Scan for the cell matching the given text and deliver its (X, Y) coordinate at center. 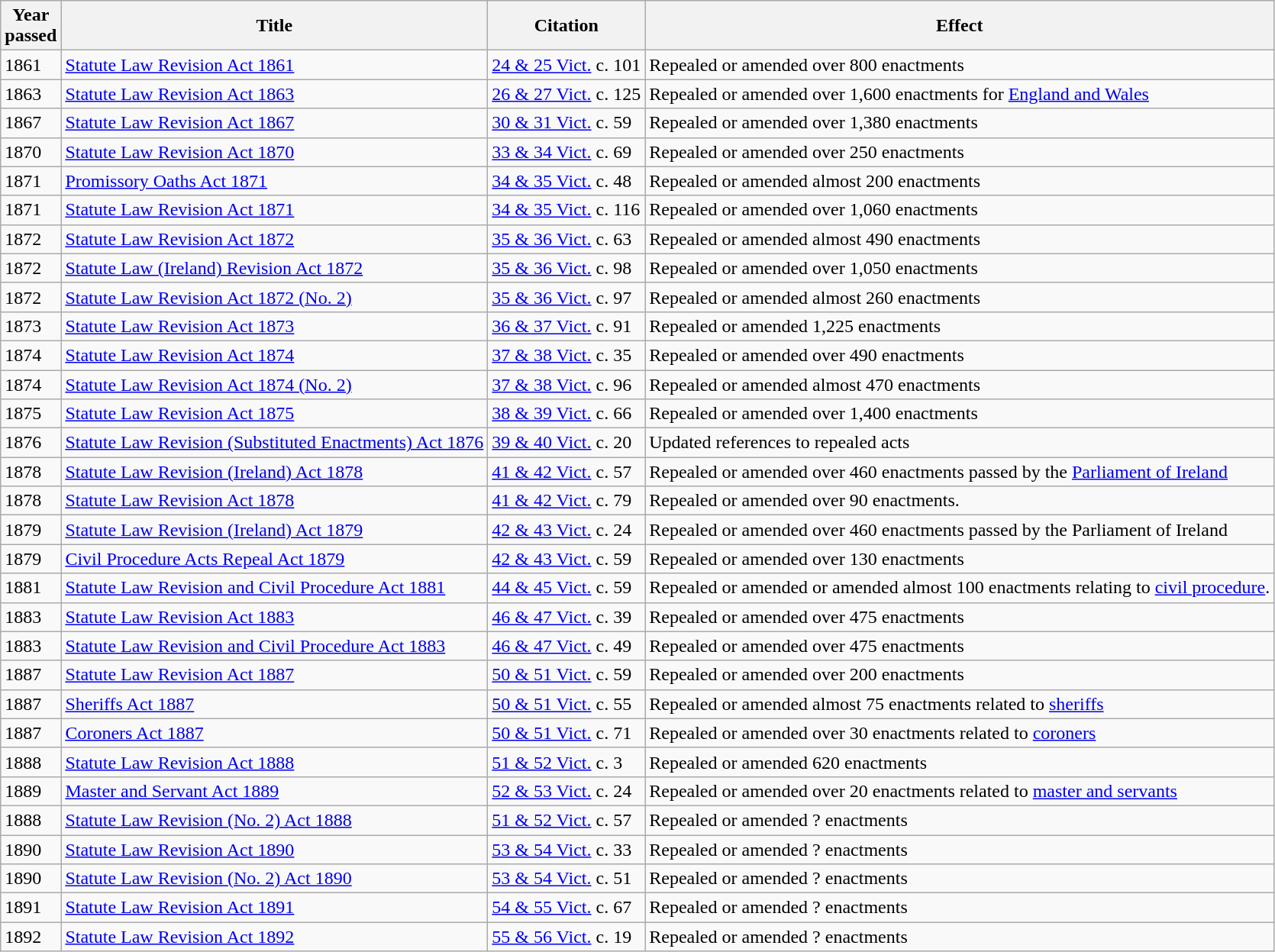
Repealed or amended over 1,060 enactments (960, 210)
Title (275, 26)
Repealed or amended over 30 enactments related to coroners (960, 733)
Repealed or amended over 1,600 enactments for England and Wales (960, 94)
50 & 51 Vict. c. 55 (566, 704)
1867 (31, 123)
Statute Law Revision Act 1874 (No. 2) (275, 384)
Promissory Oaths Act 1871 (275, 181)
Repealed or amended almost 75 enactments related to sheriffs (960, 704)
1891 (31, 908)
Statute Law Revision Act 1875 (275, 414)
Civil Procedure Acts Repeal Act 1879 (275, 559)
Statute Law Revision Act 1861 (275, 65)
Repealed or amended almost 490 enactments (960, 239)
Repealed or amended almost 260 enactments (960, 297)
51 & 52 Vict. c. 3 (566, 762)
Repealed or amended over 130 enactments (960, 559)
Statute Law Revision Act 1874 (275, 355)
39 & 40 Vict. c. 20 (566, 443)
1892 (31, 937)
Statute Law Revision Act 1887 (275, 675)
Statute Law Revision Act 1872 (No. 2) (275, 297)
30 & 31 Vict. c. 59 (566, 123)
46 & 47 Vict. c. 49 (566, 646)
42 & 43 Vict. c. 24 (566, 530)
36 & 37 Vict. c. 91 (566, 326)
51 & 52 Vict. c. 57 (566, 820)
Statute Law (Ireland) Revision Act 1872 (275, 268)
Effect (960, 26)
Repealed or amended over 490 enactments (960, 355)
1861 (31, 65)
Repealed or amended 620 enactments (960, 762)
Statute Law Revision Act 1867 (275, 123)
Repealed or amended over 250 enactments (960, 152)
1876 (31, 443)
Sheriffs Act 1887 (275, 704)
Statute Law Revision and Civil Procedure Act 1883 (275, 646)
1863 (31, 94)
Repealed or amended 1,225 enactments (960, 326)
Repealed or amended almost 470 enactments (960, 384)
Statute Law Revision Act 1873 (275, 326)
34 & 35 Vict. c. 116 (566, 210)
1870 (31, 152)
24 & 25 Vict. c. 101 (566, 65)
Repealed or amended over 800 enactments (960, 65)
1881 (31, 588)
35 & 36 Vict. c. 63 (566, 239)
Statute Law Revision Act 1890 (275, 850)
Updated references to repealed acts (960, 443)
38 & 39 Vict. c. 66 (566, 414)
37 & 38 Vict. c. 96 (566, 384)
Statute Law Revision Act 1883 (275, 617)
1889 (31, 791)
37 & 38 Vict. c. 35 (566, 355)
55 & 56 Vict. c. 19 (566, 937)
Statute Law Revision Act 1892 (275, 937)
53 & 54 Vict. c. 33 (566, 850)
Statute Law Revision and Civil Procedure Act 1881 (275, 588)
53 & 54 Vict. c. 51 (566, 879)
Repealed or amended over 90 enactments. (960, 501)
52 & 53 Vict. c. 24 (566, 791)
54 & 55 Vict. c. 67 (566, 908)
Statute Law Revision Act 1863 (275, 94)
42 & 43 Vict. c. 59 (566, 559)
35 & 36 Vict. c. 98 (566, 268)
Statute Law Revision (Ireland) Act 1879 (275, 530)
50 & 51 Vict. c. 59 (566, 675)
46 & 47 Vict. c. 39 (566, 617)
Statute Law Revision Act 1891 (275, 908)
33 & 34 Vict. c. 69 (566, 152)
Statute Law Revision (No. 2) Act 1888 (275, 820)
Repealed or amended over 1,380 enactments (960, 123)
Statute Law Revision Act 1871 (275, 210)
41 & 42 Vict. c. 57 (566, 472)
Repealed or amended or amended almost 100 enactments relating to civil procedure. (960, 588)
Repealed or amended over 1,400 enactments (960, 414)
35 & 36 Vict. c. 97 (566, 297)
1873 (31, 326)
50 & 51 Vict. c. 71 (566, 733)
1875 (31, 414)
Repealed or amended over 200 enactments (960, 675)
Master and Servant Act 1889 (275, 791)
26 & 27 Vict. c. 125 (566, 94)
Statute Law Revision Act 1878 (275, 501)
41 & 42 Vict. c. 79 (566, 501)
Statute Law Revision Act 1872 (275, 239)
Repealed or amended over 1,050 enactments (960, 268)
Yearpassed (31, 26)
Statute Law Revision (Substituted Enactments) Act 1876 (275, 443)
Coroners Act 1887 (275, 733)
Statute Law Revision Act 1888 (275, 762)
34 & 35 Vict. c. 48 (566, 181)
Repealed or amended over 20 enactments related to master and servants (960, 791)
Citation (566, 26)
Statute Law Revision (No. 2) Act 1890 (275, 879)
44 & 45 Vict. c. 59 (566, 588)
Statute Law Revision Act 1870 (275, 152)
Repealed or amended almost 200 enactments (960, 181)
Statute Law Revision (Ireland) Act 1878 (275, 472)
